Find where the given text appears and provide that cell's center as [x, y] coordinate. 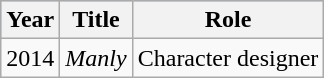
Manly [96, 58]
2014 [30, 58]
Character designer [228, 58]
Title [96, 20]
Role [228, 20]
Year [30, 20]
